Return the [x, y] coordinate for the center point of the cell that contains the specified text.  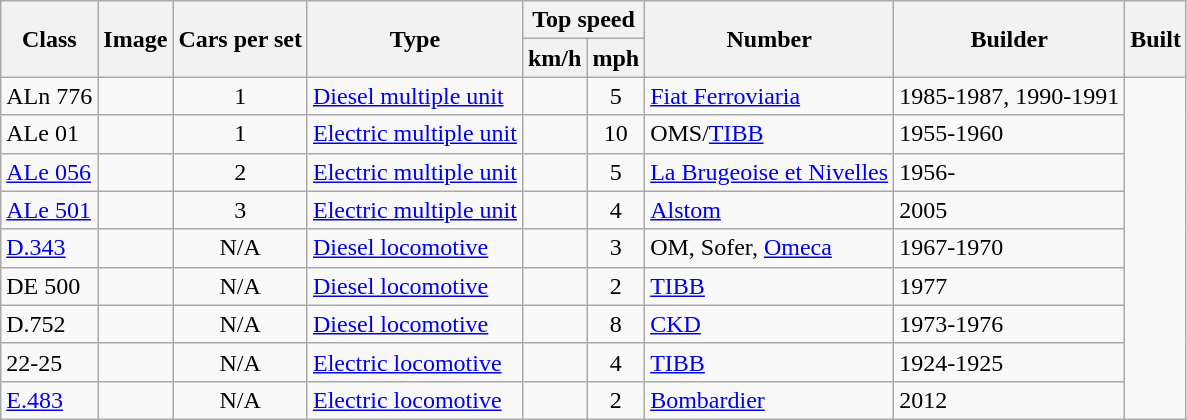
Built [1156, 39]
mph [616, 58]
Diesel multiple unit [414, 96]
2012 [1010, 400]
Alstom [770, 210]
Image [136, 39]
1955-1960 [1010, 134]
ALe 01 [50, 134]
2005 [1010, 210]
22-25 [50, 362]
Fiat Ferroviaria [770, 96]
Builder [1010, 39]
La Brugeoise et Nivelles [770, 172]
1967-1970 [1010, 248]
ALe 056 [50, 172]
ALn 776 [50, 96]
Type [414, 39]
D.752 [50, 324]
Top speed [583, 20]
Class [50, 39]
1973-1976 [1010, 324]
1977 [1010, 286]
CKD [770, 324]
DE 500 [50, 286]
Bombardier [770, 400]
km/h [554, 58]
1985-1987, 1990-1991 [1010, 96]
OMS/TIBB [770, 134]
E.483 [50, 400]
10 [616, 134]
Number [770, 39]
D.343 [50, 248]
OM, Sofer, Omeca [770, 248]
1956- [1010, 172]
Cars per set [240, 39]
8 [616, 324]
1924-1925 [1010, 362]
ALe 501 [50, 210]
